Find where the given text appears and provide that cell's center as (X, Y) coordinate. 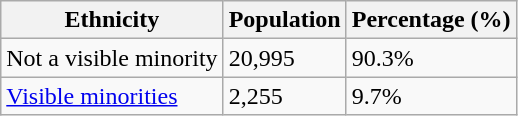
Percentage (%) (431, 20)
9.7% (431, 96)
20,995 (284, 58)
Population (284, 20)
Visible minorities (112, 96)
90.3% (431, 58)
Ethnicity (112, 20)
2,255 (284, 96)
Not a visible minority (112, 58)
